Output the [X, Y] coordinate of the center of the cell containing the given text.  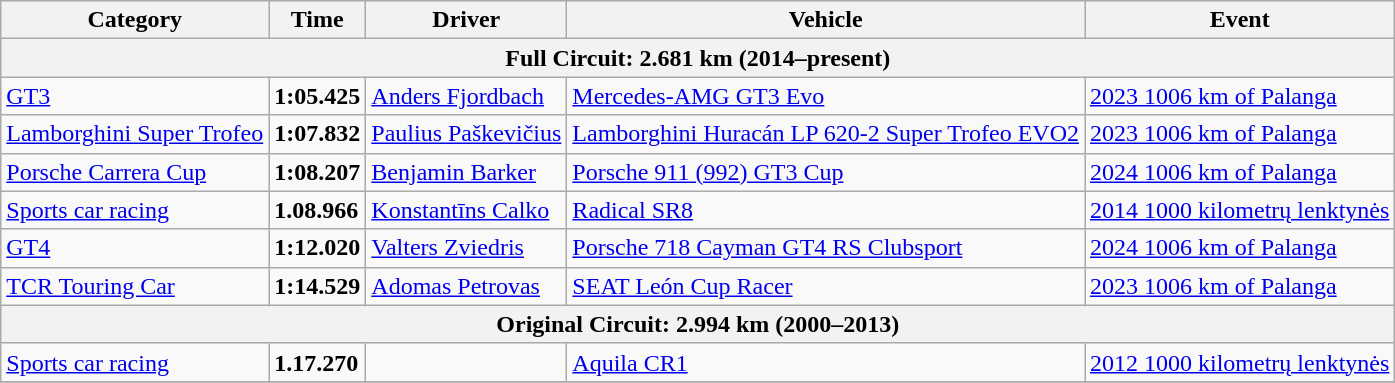
TCR Touring Car [135, 286]
Benjamin Barker [466, 172]
SEAT León Cup Racer [826, 286]
Vehicle [826, 20]
Full Circuit: 2.681 km (2014–present) [698, 58]
1:07.832 [318, 134]
Category [135, 20]
Lamborghini Super Trofeo [135, 134]
Anders Fjordbach [466, 96]
Time [318, 20]
1:12.020 [318, 248]
Mercedes-AMG GT3 Evo [826, 96]
Porsche 911 (992) GT3 Cup [826, 172]
Porsche 718 Cayman GT4 RS Clubsport [826, 248]
Adomas Petrovas [466, 286]
Konstantīns Calko [466, 210]
1:14.529 [318, 286]
Porsche Carrera Cup [135, 172]
Original Circuit: 2.994 km (2000–2013) [698, 324]
1:08.207 [318, 172]
2014 1000 kilometrų lenktynės [1239, 210]
1.17.270 [318, 362]
1.08.966 [318, 210]
Lamborghini Huracán LP 620-2 Super Trofeo EVO2 [826, 134]
Driver [466, 20]
1:05.425 [318, 96]
Valters Zviedris [466, 248]
GT4 [135, 248]
Aquila CR1 [826, 362]
Event [1239, 20]
2012 1000 kilometrų lenktynės [1239, 362]
GT3 [135, 96]
Radical SR8 [826, 210]
Paulius Paškevičius [466, 134]
